Output the (x, y) coordinate of the center of the cell containing the given text.  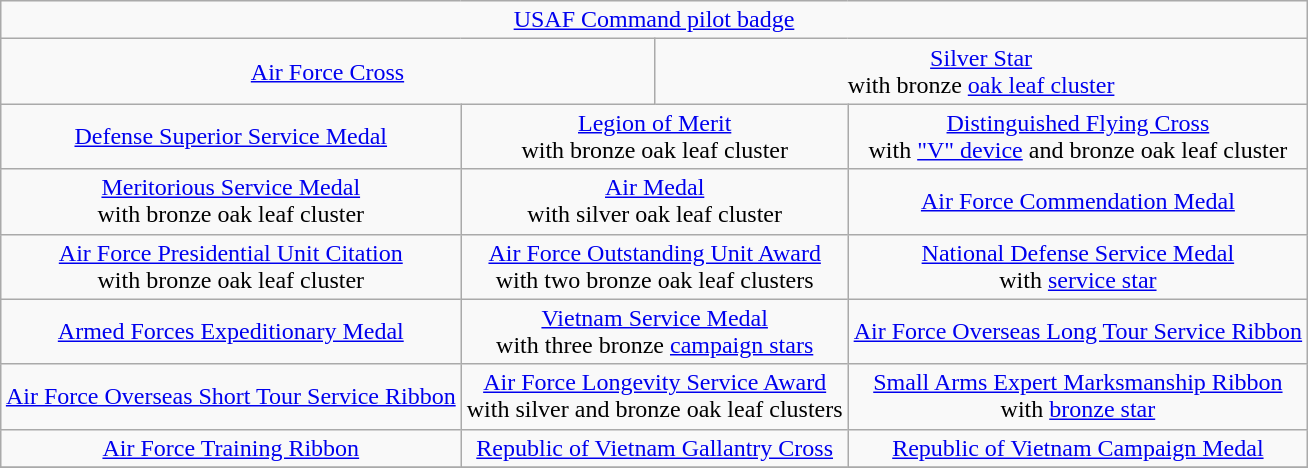
Air Force Overseas Long Tour Service Ribbon (1078, 332)
Air Force Longevity Service Awardwith silver and bronze oak leaf clusters (654, 396)
Air Force Presidential Unit Citationwith bronze oak leaf cluster (230, 266)
Armed Forces Expeditionary Medal (230, 332)
Air Force Outstanding Unit Awardwith two bronze oak leaf clusters (654, 266)
Small Arms Expert Marksmanship Ribbonwith bronze star (1078, 396)
Meritorious Service Medalwith bronze oak leaf cluster (230, 202)
Vietnam Service Medalwith three bronze campaign stars (654, 332)
Republic of Vietnam Campaign Medal (1078, 448)
Republic of Vietnam Gallantry Cross (654, 448)
Legion of Meritwith bronze oak leaf cluster (654, 136)
USAF Command pilot badge (654, 20)
Air Force Cross (327, 72)
Defense Superior Service Medal (230, 136)
Air Force Overseas Short Tour Service Ribbon (230, 396)
Distinguished Flying Crosswith "V" device and bronze oak leaf cluster (1078, 136)
Air Force Commendation Medal (1078, 202)
Air Medalwith silver oak leaf cluster (654, 202)
National Defense Service Medalwith service star (1078, 266)
Silver Starwith bronze oak leaf cluster (982, 72)
Air Force Training Ribbon (230, 448)
